Determine the [x, y] coordinate at the center of the cell enclosing the given text.  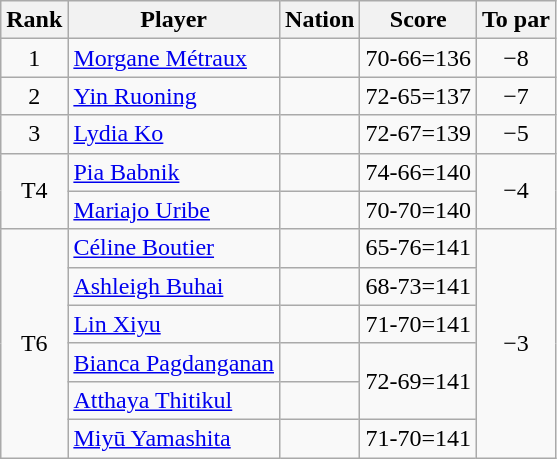
70-66=136 [418, 58]
72-65=137 [418, 96]
−3 [516, 343]
Atthaya Thitikul [174, 400]
2 [34, 96]
Rank [34, 20]
−4 [516, 191]
T4 [34, 191]
Miyū Yamashita [174, 438]
−5 [516, 134]
Mariajo Uribe [174, 210]
72-67=139 [418, 134]
Lin Xiyu [174, 324]
3 [34, 134]
Bianca Pagdanganan [174, 362]
70-70=140 [418, 210]
T6 [34, 343]
Player [174, 20]
Nation [320, 20]
65-76=141 [418, 248]
Yin Ruoning [174, 96]
74-66=140 [418, 172]
Morgane Métraux [174, 58]
Lydia Ko [174, 134]
−7 [516, 96]
Ashleigh Buhai [174, 286]
Score [418, 20]
To par [516, 20]
1 [34, 58]
72-69=141 [418, 381]
−8 [516, 58]
68-73=141 [418, 286]
Céline Boutier [174, 248]
Pia Babnik [174, 172]
